Output the [x, y] coordinate of the center of the cell containing the given text.  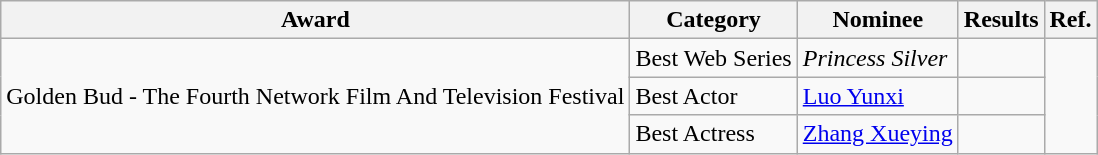
Ref. [1070, 20]
Category [714, 20]
Award [316, 20]
Best Actor [714, 96]
Best Web Series [714, 58]
Princess Silver [878, 58]
Best Actress [714, 134]
Zhang Xueying [878, 134]
Results [1001, 20]
Luo Yunxi [878, 96]
Golden Bud - The Fourth Network Film And Television Festival [316, 96]
Nominee [878, 20]
